Capture the cell that displays the provided text and extract its (x, y) central coordinate. 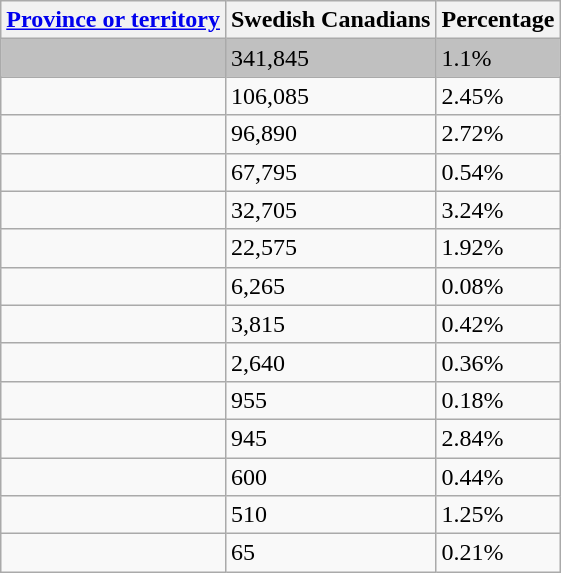
2.84% (498, 438)
Province or territory (114, 20)
600 (330, 477)
Percentage (498, 20)
0.21% (498, 553)
65 (330, 553)
6,265 (330, 286)
1.25% (498, 515)
32,705 (330, 210)
3.24% (498, 210)
2.72% (498, 134)
0.42% (498, 324)
22,575 (330, 248)
0.44% (498, 477)
0.54% (498, 172)
955 (330, 400)
1.92% (498, 248)
1.1% (498, 58)
67,795 (330, 172)
0.08% (498, 286)
0.36% (498, 362)
510 (330, 515)
96,890 (330, 134)
Swedish Canadians (330, 20)
945 (330, 438)
106,085 (330, 96)
3,815 (330, 324)
2,640 (330, 362)
2.45% (498, 96)
0.18% (498, 400)
341,845 (330, 58)
